Locate the cell with the specified text and output its [X, Y] center coordinate. 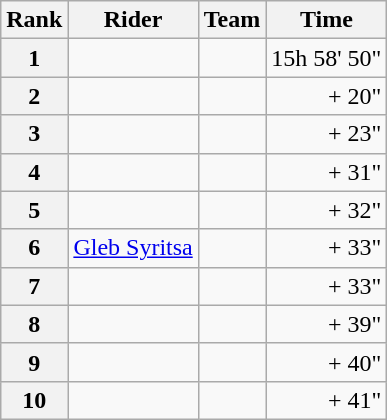
15h 58' 50" [326, 58]
Team [232, 20]
7 [34, 286]
+ 40" [326, 362]
3 [34, 134]
Rider [133, 20]
5 [34, 210]
1 [34, 58]
+ 41" [326, 400]
2 [34, 96]
9 [34, 362]
8 [34, 324]
Rank [34, 20]
10 [34, 400]
+ 31" [326, 172]
4 [34, 172]
+ 32" [326, 210]
Time [326, 20]
Gleb Syritsa [133, 248]
+ 39" [326, 324]
6 [34, 248]
+ 23" [326, 134]
+ 20" [326, 96]
